Find where the given text appears and provide that cell's center as (x, y) coordinate. 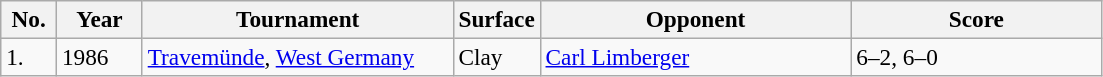
Year (100, 19)
Surface (496, 19)
6–2, 6–0 (976, 57)
Tournament (298, 19)
1986 (100, 57)
Carl Limberger (696, 57)
1. (29, 57)
Opponent (696, 19)
Travemünde, West Germany (298, 57)
Clay (496, 57)
No. (29, 19)
Score (976, 19)
